Return the [X, Y] coordinate for the center point of the cell that contains the specified text.  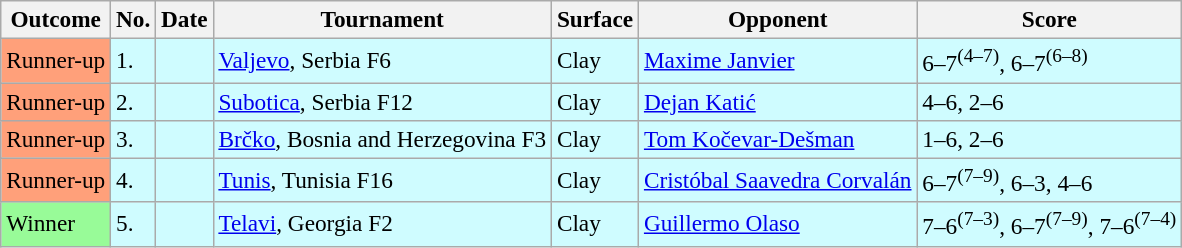
Tournament [382, 19]
6–7(4–7), 6–7(6–8) [1050, 60]
4–6, 2–6 [1050, 101]
Maxime Janvier [778, 60]
Opponent [778, 19]
Tom Kočevar-Dešman [778, 139]
Subotica, Serbia F12 [382, 101]
Valjevo, Serbia F6 [382, 60]
Brčko, Bosnia and Herzegovina F3 [382, 139]
Score [1050, 19]
2. [134, 101]
Tunis, Tunisia F16 [382, 180]
4. [134, 180]
3. [134, 139]
5. [134, 224]
No. [134, 19]
Winner [56, 224]
1. [134, 60]
Telavi, Georgia F2 [382, 224]
Dejan Katić [778, 101]
1–6, 2–6 [1050, 139]
Guillermo Olaso [778, 224]
Date [184, 19]
Cristóbal Saavedra Corvalán [778, 180]
7–6(7–3), 6–7(7–9), 7–6(7–4) [1050, 224]
Surface [594, 19]
Outcome [56, 19]
6–7(7–9), 6–3, 4–6 [1050, 180]
